Detect which cell encompasses the target text, then output its (X, Y) center coordinate. 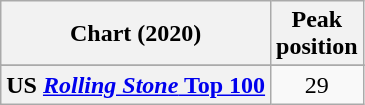
Chart (2020) (136, 34)
US Rolling Stone Top 100 (136, 85)
29 (317, 85)
Peakposition (317, 34)
